Extract the (X, Y) coordinate from the center of the cell holding the provided text.  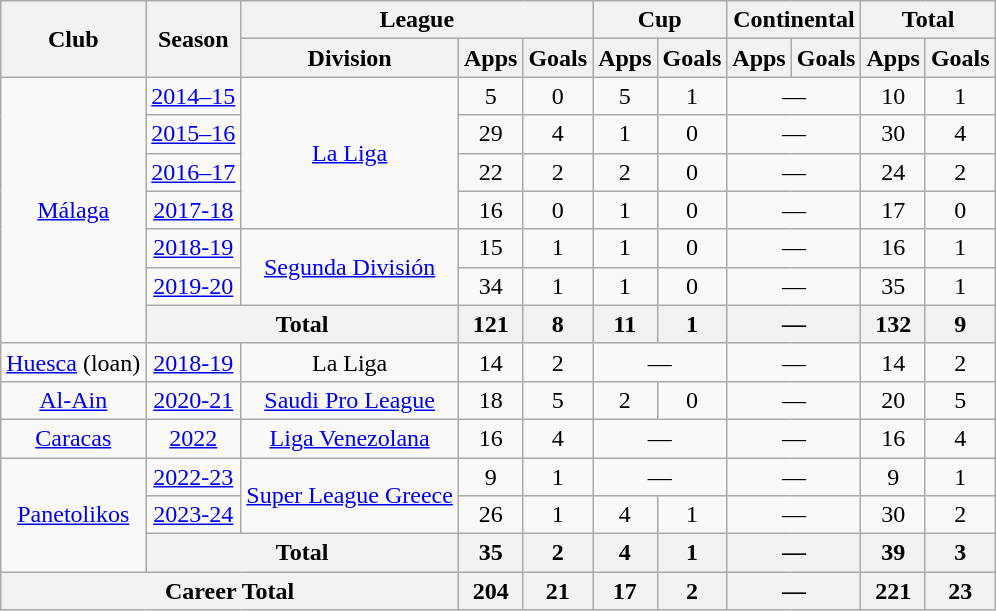
20 (893, 400)
2014–15 (194, 96)
221 (893, 591)
39 (893, 553)
2017-18 (194, 210)
2020-21 (194, 400)
204 (490, 591)
24 (893, 172)
2022-23 (194, 477)
Continental (794, 20)
Career Total (230, 591)
21 (558, 591)
Segunda División (350, 267)
3 (960, 553)
Málaga (74, 210)
23 (960, 591)
Liga Venezolana (350, 438)
29 (490, 134)
26 (490, 515)
Huesca (loan) (74, 362)
22 (490, 172)
2015–16 (194, 134)
18 (490, 400)
132 (893, 324)
2023-24 (194, 515)
2016–17 (194, 172)
Club (74, 39)
15 (490, 248)
League (417, 20)
Caracas (74, 438)
10 (893, 96)
8 (558, 324)
Super League Greece (350, 496)
Cup (660, 20)
2019-20 (194, 286)
Season (194, 39)
Al-Ain (74, 400)
2022 (194, 438)
34 (490, 286)
Division (350, 58)
Panetolikos (74, 515)
11 (625, 324)
Saudi Pro League (350, 400)
121 (490, 324)
